Provide the (X, Y) coordinate of the cell's center where the given text is located.  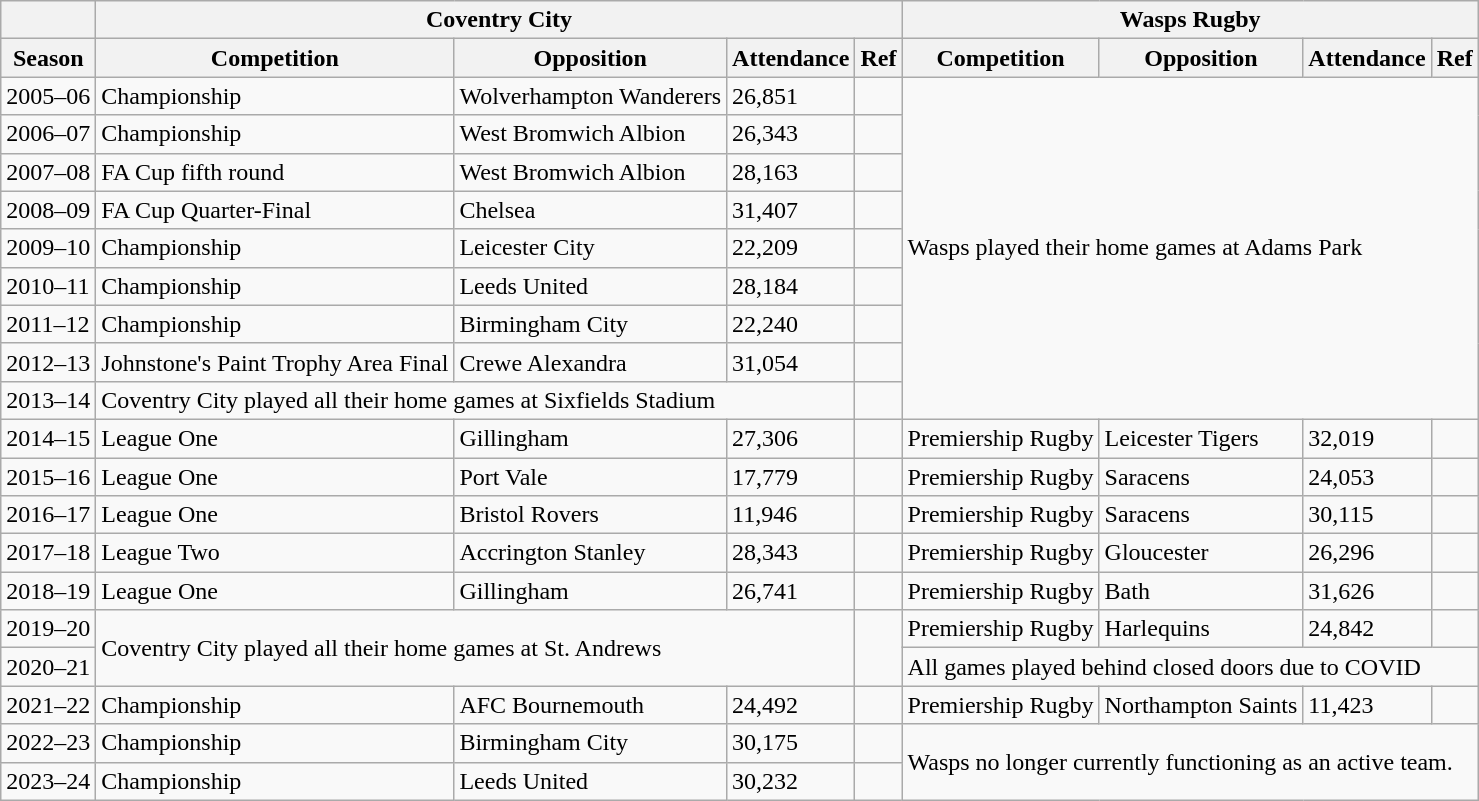
11,946 (791, 515)
28,343 (791, 553)
2018–19 (48, 591)
2020–21 (48, 667)
2021–22 (48, 705)
28,163 (791, 172)
FA Cup fifth round (275, 172)
26,851 (791, 96)
26,343 (791, 134)
2011–12 (48, 324)
Wolverhampton Wanderers (590, 96)
2005–06 (48, 96)
Coventry City (499, 20)
Leicester City (590, 248)
22,209 (791, 248)
24,842 (1367, 629)
2022–23 (48, 743)
Wasps played their home games at Adams Park (1190, 248)
Coventry City played all their home games at St. Andrews (476, 648)
Johnstone's Paint Trophy Area Final (275, 362)
Leicester Tigers (1201, 438)
Wasps Rugby (1190, 20)
All games played behind closed doors due to COVID (1190, 667)
Harlequins (1201, 629)
2023–24 (48, 781)
Bristol Rovers (590, 515)
17,779 (791, 477)
FA Cup Quarter-Final (275, 210)
Northampton Saints (1201, 705)
2013–14 (48, 400)
2010–11 (48, 286)
31,407 (791, 210)
Season (48, 58)
30,175 (791, 743)
24,492 (791, 705)
2014–15 (48, 438)
League Two (275, 553)
Bath (1201, 591)
Accrington Stanley (590, 553)
26,741 (791, 591)
Gloucester (1201, 553)
2008–09 (48, 210)
31,054 (791, 362)
24,053 (1367, 477)
28,184 (791, 286)
31,626 (1367, 591)
2017–18 (48, 553)
2019–20 (48, 629)
30,115 (1367, 515)
Crewe Alexandra (590, 362)
2009–10 (48, 248)
2016–17 (48, 515)
Coventry City played all their home games at Sixfields Stadium (476, 400)
Port Vale (590, 477)
Wasps no longer currently functioning as an active team. (1190, 762)
2006–07 (48, 134)
22,240 (791, 324)
2012–13 (48, 362)
2007–08 (48, 172)
30,232 (791, 781)
AFC Bournemouth (590, 705)
11,423 (1367, 705)
26,296 (1367, 553)
32,019 (1367, 438)
27,306 (791, 438)
2015–16 (48, 477)
Chelsea (590, 210)
